Scan for the cell matching the given text and deliver its [X, Y] coordinate at center. 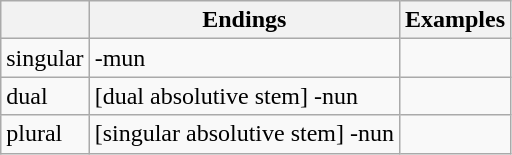
dual [45, 96]
plural [45, 134]
-mun [244, 58]
Examples [454, 20]
[dual absolutive stem] -nun [244, 96]
[singular absolutive stem] -nun [244, 134]
Endings [244, 20]
singular [45, 58]
